Find where the given text appears and provide that cell's center as (X, Y) coordinate. 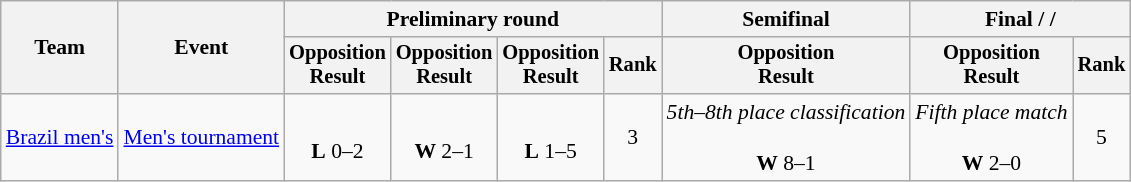
Men's tournament (201, 138)
L 1–5 (550, 138)
Event (201, 48)
Brazil men's (60, 138)
Team (60, 48)
Semifinal (786, 19)
W 2–1 (444, 138)
Fifth place matchW 2–0 (991, 138)
5th–8th place classificationW 8–1 (786, 138)
Final / / (1020, 19)
Preliminary round (472, 19)
3 (633, 138)
L 0–2 (338, 138)
5 (1102, 138)
